Determine the (x, y) coordinate at the center of the cell enclosing the given text.  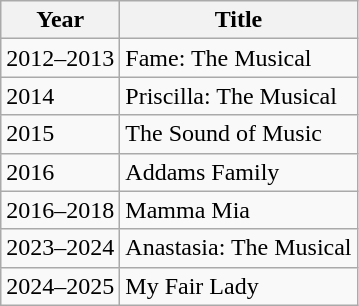
Fame: The Musical (238, 58)
2016–2018 (60, 210)
Mamma Mia (238, 210)
2023–2024 (60, 248)
Year (60, 20)
2024–2025 (60, 286)
The Sound of Music (238, 134)
2015 (60, 134)
Title (238, 20)
Anastasia: The Musical (238, 248)
2012–2013 (60, 58)
2014 (60, 96)
Priscilla: The Musical (238, 96)
My Fair Lady (238, 286)
2016 (60, 172)
Addams Family (238, 172)
